Extract the [X, Y] coordinate from the center of the cell holding the provided text.  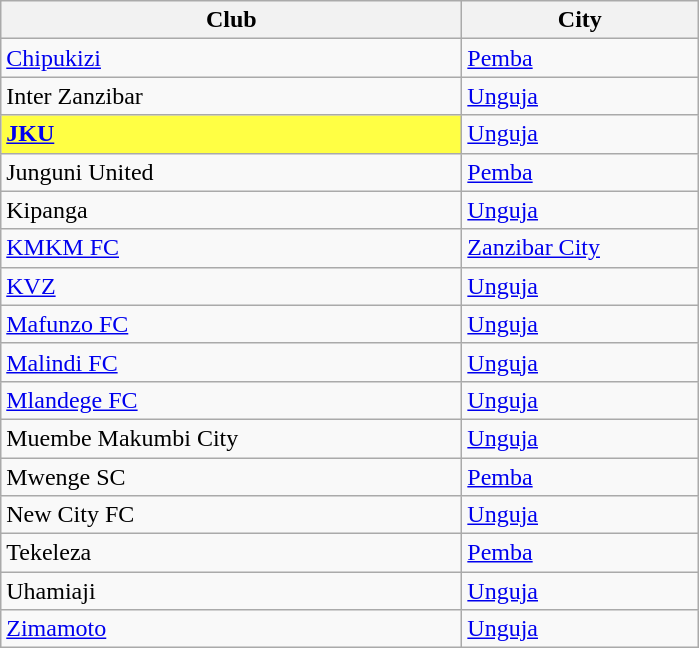
Mafunzo FC [232, 324]
Kipanga [232, 210]
Mlandege FC [232, 400]
Club [232, 20]
Malindi FC [232, 362]
Zimamoto [232, 629]
JKU [232, 134]
Mwenge SC [232, 477]
KVZ [232, 286]
Zanzibar City [580, 248]
Tekeleza [232, 553]
City [580, 20]
Chipukizi [232, 58]
Inter Zanzibar [232, 96]
Junguni United [232, 172]
KMKM FC [232, 248]
New City FC [232, 515]
Uhamiaji [232, 591]
Muembe Makumbi City [232, 438]
